Locate the cell with the specified text and output its [x, y] center coordinate. 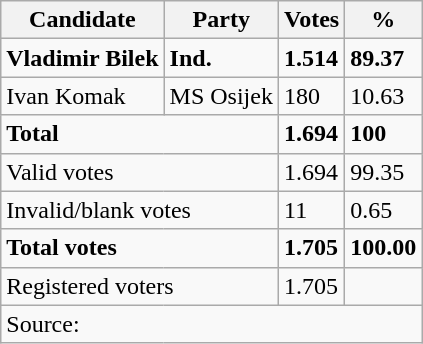
Party [221, 20]
100.00 [384, 248]
1.514 [311, 58]
Invalid/blank votes [140, 210]
11 [311, 210]
Ind. [221, 58]
100 [384, 134]
Total votes [140, 248]
89.37 [384, 58]
Source: [212, 324]
Candidate [82, 20]
MS Osijek [221, 96]
0.65 [384, 210]
Registered voters [140, 286]
Vladimir Bilek [82, 58]
% [384, 20]
Valid votes [140, 172]
Ivan Komak [82, 96]
180 [311, 96]
99.35 [384, 172]
Total [140, 134]
Votes [311, 20]
10.63 [384, 96]
